For the text-containing cell, return its midpoint in (X, Y) coordinate format. 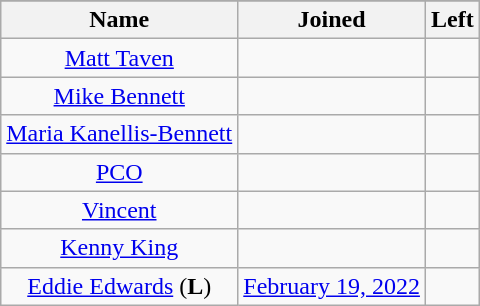
February 19, 2022 (332, 286)
Joined (332, 20)
Name (120, 20)
Left (452, 20)
Matt Taven (120, 58)
Maria Kanellis-Bennett (120, 134)
Mike Bennett (120, 96)
PCO (120, 172)
Kenny King (120, 248)
Vincent (120, 210)
Eddie Edwards (L) (120, 286)
